Identify which cell holds the provided text, then report its [X, Y] central coordinate. 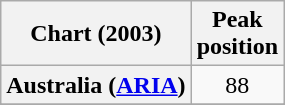
Peakposition [237, 34]
88 [237, 85]
Australia (ARIA) [96, 85]
Chart (2003) [96, 34]
